Pinpoint the cell where the given text exists, returning its (x, y) midpoint coordinate. 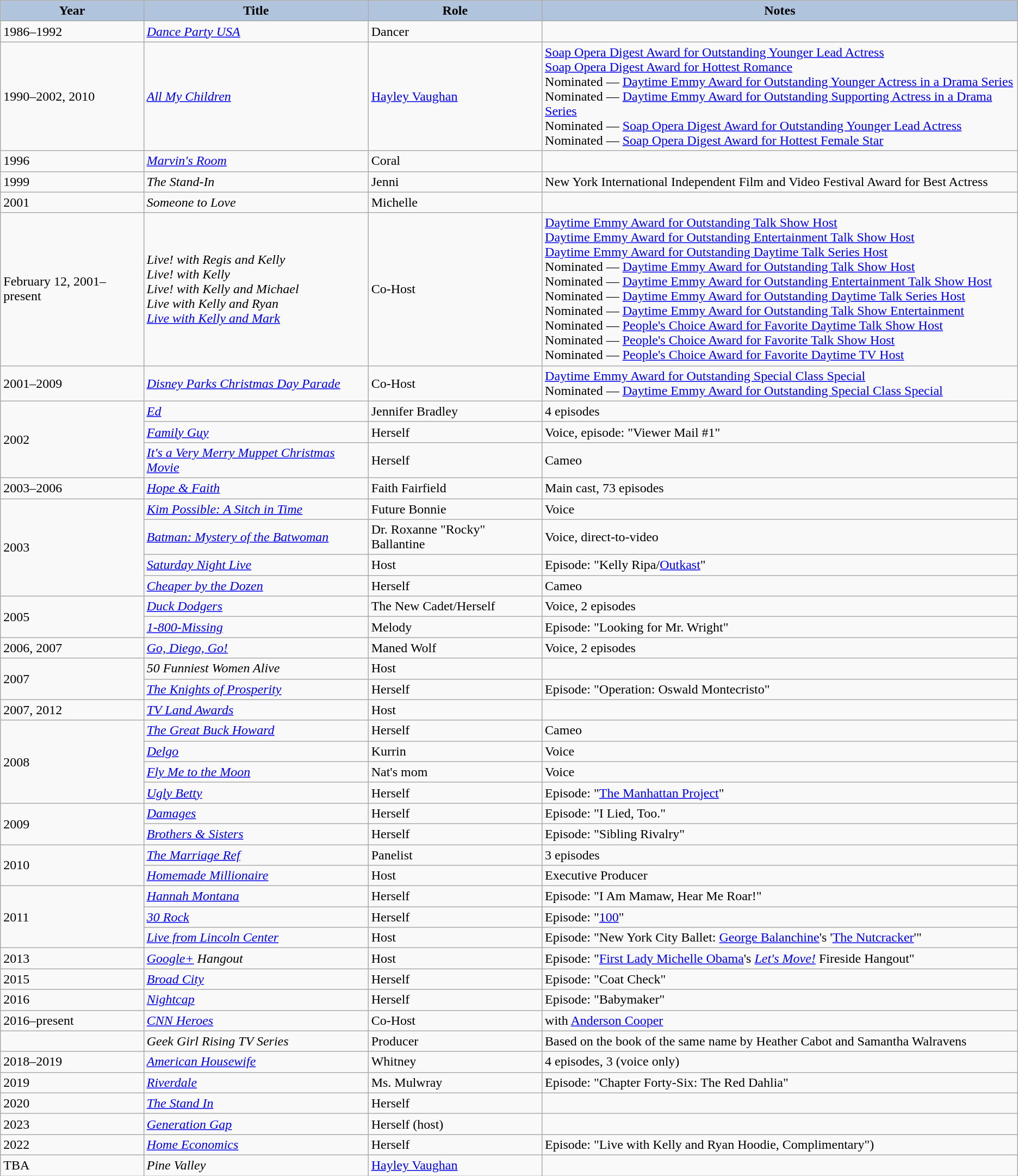
Dr. Roxanne "Rocky" Ballantine (455, 537)
Brothers & Sisters (256, 834)
Dance Party USA (256, 32)
50 Funniest Women Alive (256, 669)
2007, 2012 (72, 710)
1996 (72, 161)
Hannah Montana (256, 896)
2018–2019 (72, 1062)
1999 (72, 182)
Dancer (455, 32)
Live! with Regis and Kelly Live! with Kelly Live! with Kelly and Michael Live with Kelly and Ryan Live with Kelly and Mark (256, 289)
Whitney (455, 1062)
1990–2002, 2010 (72, 96)
Someone to Love (256, 202)
Michelle (455, 202)
Episode: "Kelly Ripa/Outkast" (780, 565)
The Knights of Prosperity (256, 689)
2019 (72, 1082)
2002 (72, 440)
2020 (72, 1103)
Role (455, 11)
Batman: Mystery of the Batwoman (256, 537)
2006, 2007 (72, 648)
Damages (256, 813)
Herself (host) (455, 1124)
Voice, episode: "Viewer Mail #1" (780, 432)
2007 (72, 679)
Delgo (256, 751)
Jennifer Bradley (455, 411)
Coral (455, 161)
Home Economics (256, 1144)
Melody (455, 627)
Go, Diego, Go! (256, 648)
Pine Valley (256, 1165)
4 episodes, 3 (voice only) (780, 1062)
Marvin's Room (256, 161)
Daytime Emmy Award for Outstanding Special Class Special Nominated — Daytime Emmy Award for Outstanding Special Class Special (780, 383)
It's a Very Merry Muppet Christmas Movie (256, 460)
Main cast, 73 episodes (780, 488)
Episode: "100" (780, 917)
Episode: "Babymaker" (780, 1000)
2010 (72, 865)
Cheaper by the Dozen (256, 586)
Family Guy (256, 432)
The Marriage Ref (256, 855)
All My Children (256, 96)
February 12, 2001–present (72, 289)
Nat's mom (455, 772)
Saturday Night Live (256, 565)
2013 (72, 958)
2023 (72, 1124)
Kurrin (455, 751)
Ed (256, 411)
Episode: "Coat Check" (780, 979)
CNN Heroes (256, 1020)
Fly Me to the Moon (256, 772)
Episode: "Looking for Mr. Wright" (780, 627)
New York International Independent Film and Video Festival Award for Best Actress (780, 182)
2016 (72, 1000)
Geek Girl Rising TV Series (256, 1041)
Voice, direct-to-video (780, 537)
Live from Lincoln Center (256, 938)
Jenni (455, 182)
Episode: "The Manhattan Project" (780, 793)
Episode: "New York City Ballet: George Balanchine's 'The Nutcracker'" (780, 938)
2008 (72, 762)
Episode: "Operation: Oswald Montecristo" (780, 689)
1-800-Missing (256, 627)
The Stand-In (256, 182)
2003 (72, 547)
Producer (455, 1041)
Episode: "First Lady Michelle Obama's Let's Move! Fireside Hangout" (780, 958)
Episode: "Chapter Forty-Six: The Red Dahlia" (780, 1082)
Duck Dodgers (256, 606)
2005 (72, 617)
Notes (780, 11)
2003–2006 (72, 488)
Future Bonnie (455, 509)
2015 (72, 979)
TBA (72, 1165)
2011 (72, 917)
Executive Producer (780, 876)
Google+ Hangout (256, 958)
Year (72, 11)
Generation Gap (256, 1124)
2016–present (72, 1020)
The New Cadet/Herself (455, 606)
with Anderson Cooper (780, 1020)
Riverdale (256, 1082)
2001 (72, 202)
3 episodes (780, 855)
1986–1992 (72, 32)
2009 (72, 824)
Panelist (455, 855)
Hope & Faith (256, 488)
Ugly Betty (256, 793)
Episode: "Sibling Rivalry" (780, 834)
Disney Parks Christmas Day Parade (256, 383)
Ms. Mulwray (455, 1082)
Nightcap (256, 1000)
4 episodes (780, 411)
Based on the book of the same name by Heather Cabot and Samantha Walravens (780, 1041)
2001–2009 (72, 383)
Broad City (256, 979)
Episode: "I Am Mamaw, Hear Me Roar!" (780, 896)
Kim Possible: A Sitch in Time (256, 509)
Maned Wolf (455, 648)
TV Land Awards (256, 710)
30 Rock (256, 917)
Faith Fairfield (455, 488)
Episode: "Live with Kelly and Ryan Hoodie, Complimentary") (780, 1144)
The Stand In (256, 1103)
American Housewife (256, 1062)
2022 (72, 1144)
Title (256, 11)
Homemade Millionaire (256, 876)
Episode: "I Lied, Too." (780, 813)
The Great Buck Howard (256, 731)
